Extract the (X, Y) coordinate from the center of the cell holding the provided text.  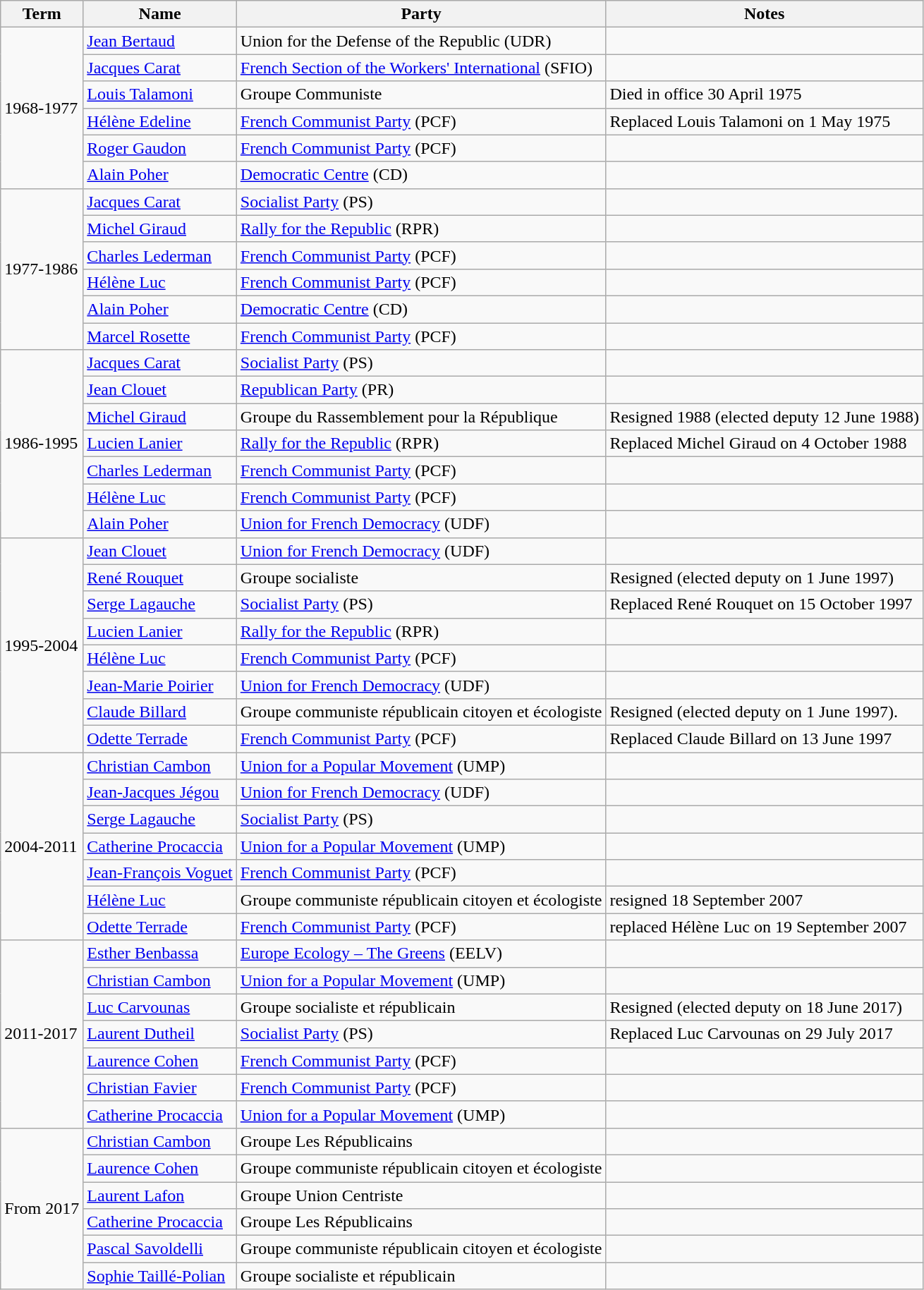
resigned 18 September 2007 (765, 900)
Christian Favier (159, 1088)
2004-2011 (42, 846)
Resigned (elected deputy on 1 June 1997). (765, 712)
René Rouquet (159, 578)
1986-1995 (42, 444)
Replaced Claude Billard on 13 June 1997 (765, 738)
Pascal Savoldelli (159, 1249)
Groupe Union Centriste (421, 1195)
Marcel Rosette (159, 336)
Laurent Dutheil (159, 1034)
Esther Benbassa (159, 954)
Jean-Jacques Jégou (159, 793)
replaced Hélène Luc on 19 September 2007 (765, 927)
Claude Billard (159, 712)
Laurent Lafon (159, 1195)
Name (159, 14)
1968-1977 (42, 108)
Resigned (elected deputy on 1 June 1997) (765, 578)
Republican Party (PR) (421, 390)
1977-1986 (42, 269)
Roger Gaudon (159, 148)
1995-2004 (42, 645)
Louis Talamoni (159, 95)
Replaced René Rouquet on 15 October 1997 (765, 604)
Jean-Marie Poirier (159, 685)
Jean Bertaud (159, 41)
Luc Carvounas (159, 1007)
Groupe socialiste (421, 578)
Groupe du Rassemblement pour la République (421, 417)
Jean-François Voguet (159, 873)
Union for the Defense of the Republic (UDR) (421, 41)
French Section of the Workers' International (SFIO) (421, 68)
Died in office 30 April 1975 (765, 95)
Term (42, 14)
Europe Ecology – The Greens (EELV) (421, 954)
2011-2017 (42, 1034)
From 2017 (42, 1208)
Resigned 1988 (elected deputy 12 June 1988) (765, 417)
Party (421, 14)
Resigned (elected deputy on 18 June 2017) (765, 1007)
Groupe Communiste (421, 95)
Replaced Luc Carvounas on 29 July 2017 (765, 1034)
Sophie Taillé-Polian (159, 1276)
Hélène Edeline (159, 121)
Replaced Michel Giraud on 4 October 1988 (765, 444)
Notes (765, 14)
Replaced Louis Talamoni on 1 May 1975 (765, 121)
